Detect which cell encompasses the target text, then output its (X, Y) center coordinate. 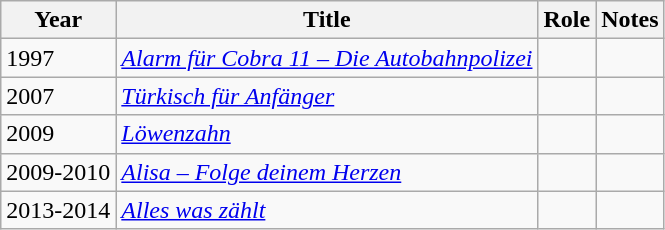
Alarm für Cobra 11 – Die Autobahnpolizei (327, 58)
1997 (58, 58)
Türkisch für Anfänger (327, 96)
2009 (58, 134)
2013-2014 (58, 210)
Löwenzahn (327, 134)
Role (567, 20)
Year (58, 20)
2007 (58, 96)
Notes (630, 20)
Alisa – Folge deinem Herzen (327, 172)
Alles was zählt (327, 210)
Title (327, 20)
2009-2010 (58, 172)
